For the text-containing cell, return its midpoint in (X, Y) coordinate format. 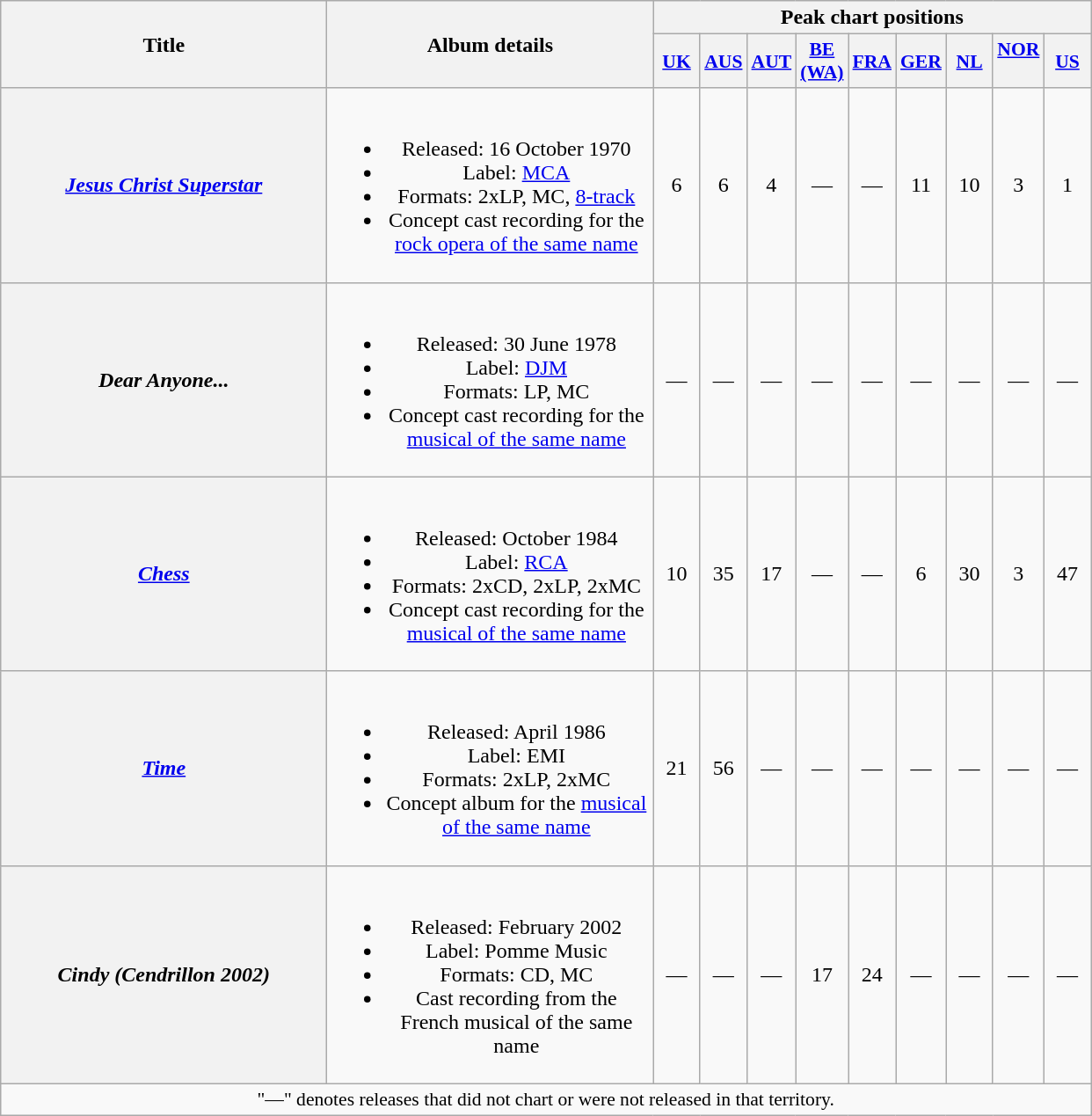
FRA (872, 62)
56 (723, 769)
Released: October 1984Label: RCAFormats: 2xCD, 2xLP, 2xMCConcept cast recording for the musical of the same name (491, 573)
30 (969, 573)
AUS (723, 62)
UK (677, 62)
US (1067, 62)
"—" denotes releases that did not chart or were not released in that territory. (546, 1099)
Dear Anyone... (164, 380)
NL (969, 62)
Peak chart positions (872, 18)
Released: April 1986Label: EMIFormats: 2xLP, 2xMCConcept album for the musical of the same name (491, 769)
GER (921, 62)
4 (772, 185)
AUT (772, 62)
Chess (164, 573)
Cindy (Cendrillon 2002) (164, 974)
Time (164, 769)
BE (WA) (821, 62)
1 (1067, 185)
Released: February 2002Label: Pomme MusicFormats: CD, MCCast recording from the French musical of the same name (491, 974)
24 (872, 974)
Released: 16 October 1970Label: MCAFormats: 2xLP, MC, 8-trackConcept cast recording for the rock opera of the same name (491, 185)
Jesus Christ Superstar (164, 185)
11 (921, 185)
47 (1067, 573)
35 (723, 573)
Released: 30 June 1978Label: DJMFormats: LP, MCConcept cast recording for the musical of the same name (491, 380)
21 (677, 769)
Title (164, 44)
NOR (1018, 62)
Album details (491, 44)
